Extract the [x, y] coordinate from the center of the cell holding the provided text.  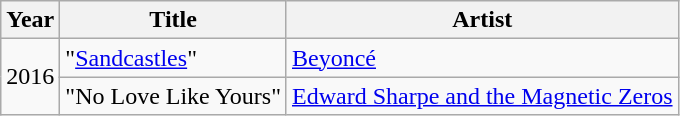
"No Love Like Yours" [174, 96]
Title [174, 20]
Artist [482, 20]
Year [30, 20]
Edward Sharpe and the Magnetic Zeros [482, 96]
"Sandcastles" [174, 58]
2016 [30, 77]
Beyoncé [482, 58]
